Return the (X, Y) coordinate for the center point of the cell that contains the specified text.  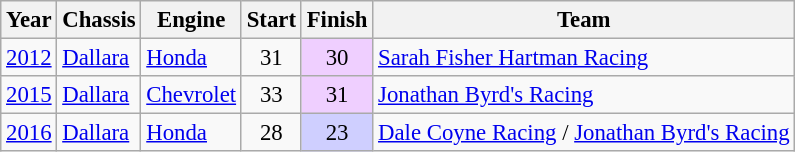
Chassis (99, 20)
2015 (29, 95)
Sarah Fisher Hartman Racing (584, 58)
30 (336, 58)
23 (336, 133)
Dale Coyne Racing / Jonathan Byrd's Racing (584, 133)
Engine (191, 20)
Team (584, 20)
2012 (29, 58)
Year (29, 20)
Jonathan Byrd's Racing (584, 95)
Chevrolet (191, 95)
Start (271, 20)
2016 (29, 133)
28 (271, 133)
33 (271, 95)
Finish (336, 20)
